Return [X, Y] of the center of cell containing provided text 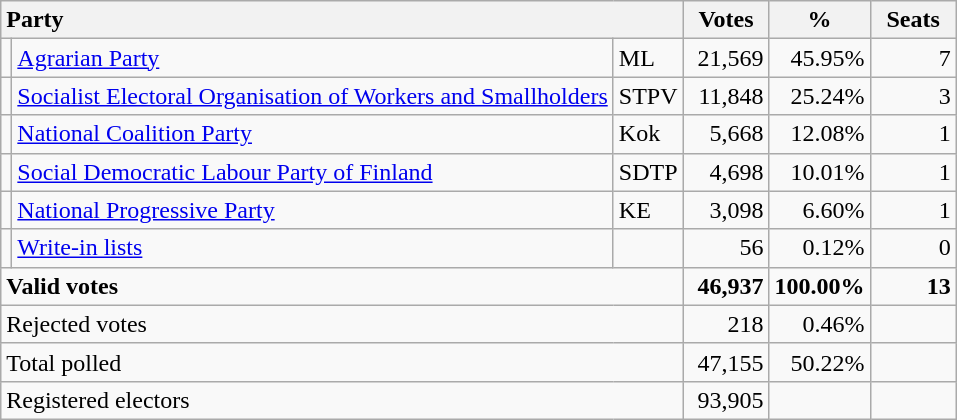
3,098 [726, 210]
46,937 [726, 286]
93,905 [726, 400]
13 [913, 286]
3 [913, 96]
10.01% [820, 172]
Valid votes [342, 286]
KE [648, 210]
0.12% [820, 248]
ML [648, 58]
7 [913, 58]
0.46% [820, 324]
SDTP [648, 172]
Social Democratic Labour Party of Finland [312, 172]
Write-in lists [312, 248]
100.00% [820, 286]
0 [913, 248]
Registered electors [342, 400]
56 [726, 248]
STPV [648, 96]
6.60% [820, 210]
Total polled [342, 362]
Kok [648, 134]
Party [342, 20]
4,698 [726, 172]
Rejected votes [342, 324]
National Coalition Party [312, 134]
National Progressive Party [312, 210]
% [820, 20]
50.22% [820, 362]
Agrarian Party [312, 58]
47,155 [726, 362]
21,569 [726, 58]
25.24% [820, 96]
Votes [726, 20]
5,668 [726, 134]
218 [726, 324]
Seats [913, 20]
12.08% [820, 134]
45.95% [820, 58]
11,848 [726, 96]
Socialist Electoral Organisation of Workers and Smallholders [312, 96]
